Identify which cell holds the provided text, then report its [x, y] central coordinate. 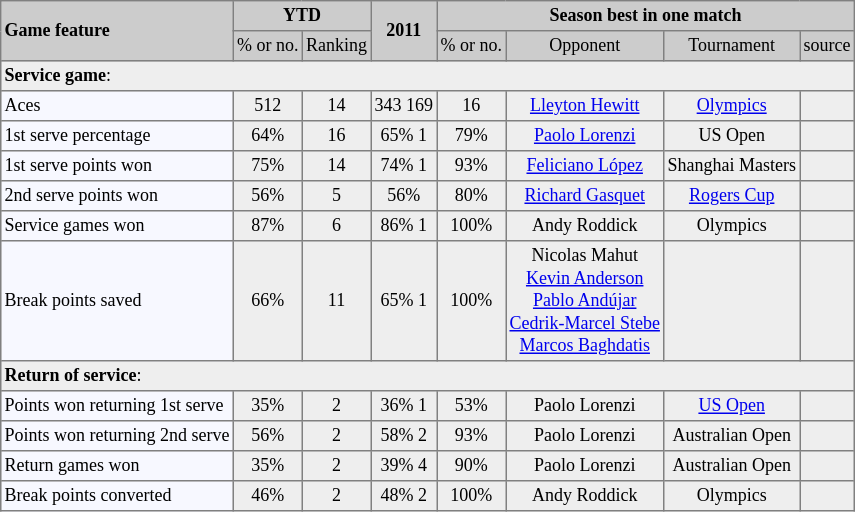
Opponent [585, 46]
6 [336, 226]
Service game: [428, 76]
Richard Gasquet [585, 196]
Nicolas MahutKevin AndersonPablo AndújarCedrik-Marcel StebeMarcos Baghdatis [585, 301]
Points won returning 1st serve [117, 406]
Tournament [732, 46]
YTD [302, 16]
Ranking [336, 46]
Shanghai Masters [732, 166]
Return games won [117, 466]
48% 2 [404, 496]
Game feature [117, 31]
90% [472, 466]
86% 1 [404, 226]
Feliciano López [585, 166]
46% [268, 496]
1st serve percentage [117, 136]
79% [472, 136]
53% [472, 406]
39% 4 [404, 466]
Season best in one match [646, 16]
1st serve points won [117, 166]
Break points converted [117, 496]
Lleyton Hewitt [585, 106]
source [827, 46]
512 [268, 106]
75% [268, 166]
74% 1 [404, 166]
80% [472, 196]
87% [268, 226]
Service games won [117, 226]
Break points saved [117, 301]
343 169 [404, 106]
2011 [404, 31]
36% 1 [404, 406]
64% [268, 136]
Aces [117, 106]
58% 2 [404, 436]
5 [336, 196]
Rogers Cup [732, 196]
66% [268, 301]
11 [336, 301]
Points won returning 2nd serve [117, 436]
Return of service: [428, 376]
2nd serve points won [117, 196]
